Search for the cell housing the specified text and yield its [X, Y] center coordinate. 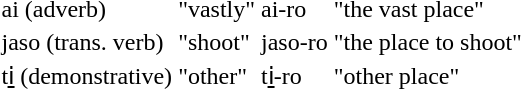
jaso (trans. verb) [87, 42]
"shoot" [217, 42]
jaso-ro [295, 42]
